Provide the [X, Y] coordinate of the cell's center where the given text is located.  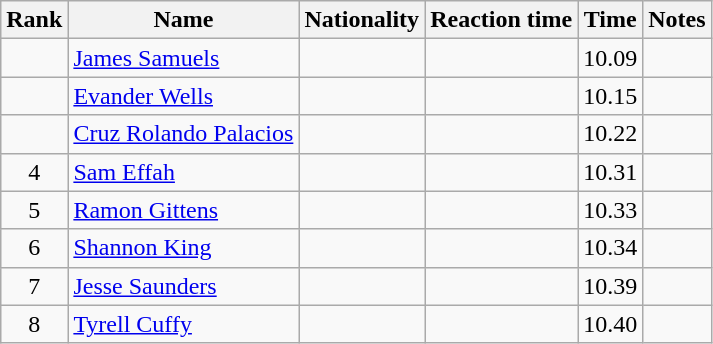
10.15 [610, 96]
Evander Wells [184, 96]
Shannon King [184, 248]
10.33 [610, 210]
Name [184, 20]
Time [610, 20]
Sam Effah [184, 172]
10.09 [610, 58]
Notes [677, 20]
Cruz Rolando Palacios [184, 134]
Jesse Saunders [184, 286]
10.22 [610, 134]
6 [34, 248]
Reaction time [502, 20]
10.34 [610, 248]
10.31 [610, 172]
7 [34, 286]
10.40 [610, 324]
4 [34, 172]
Tyrell Cuffy [184, 324]
5 [34, 210]
Rank [34, 20]
10.39 [610, 286]
8 [34, 324]
James Samuels [184, 58]
Nationality [362, 20]
Ramon Gittens [184, 210]
